Pinpoint the cell where the given text exists, returning its [x, y] midpoint coordinate. 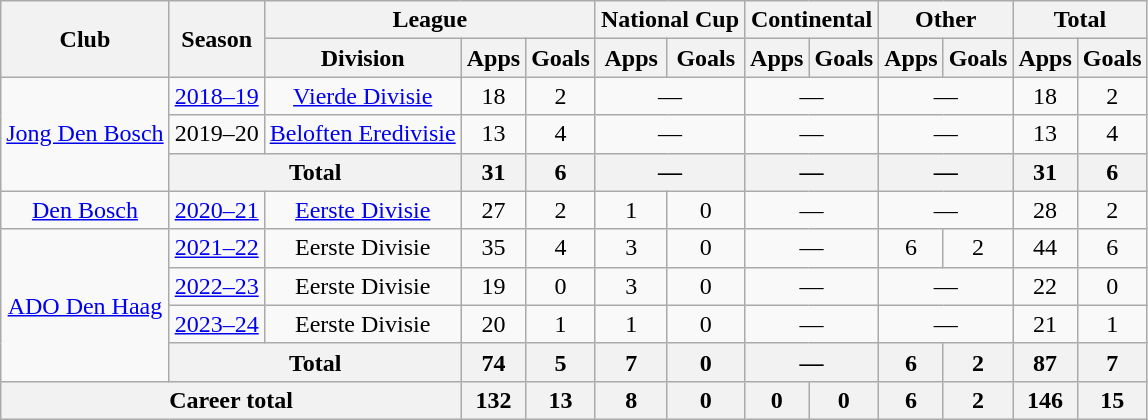
5 [561, 362]
74 [493, 362]
Division [362, 58]
Jong Den Bosch [85, 134]
132 [493, 400]
League [430, 20]
Season [216, 39]
ADO Den Haag [85, 305]
87 [1045, 362]
Other [946, 20]
2018–19 [216, 96]
35 [493, 248]
Club [85, 39]
Vierde Divisie [362, 96]
19 [493, 286]
8 [631, 400]
22 [1045, 286]
21 [1045, 324]
20 [493, 324]
Continental [812, 20]
2022–23 [216, 286]
Beloften Eredivisie [362, 134]
28 [1045, 210]
Den Bosch [85, 210]
15 [1112, 400]
Career total [231, 400]
44 [1045, 248]
2023–24 [216, 324]
2020–21 [216, 210]
2021–22 [216, 248]
National Cup [670, 20]
27 [493, 210]
2019–20 [216, 134]
146 [1045, 400]
